Return [X, Y] of the center of cell containing provided text 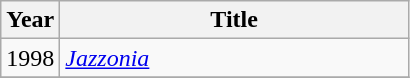
Jazzonia [234, 58]
Title [234, 20]
Year [30, 20]
1998 [30, 58]
